Extract the (x, y) coordinate from the center of the cell holding the provided text.  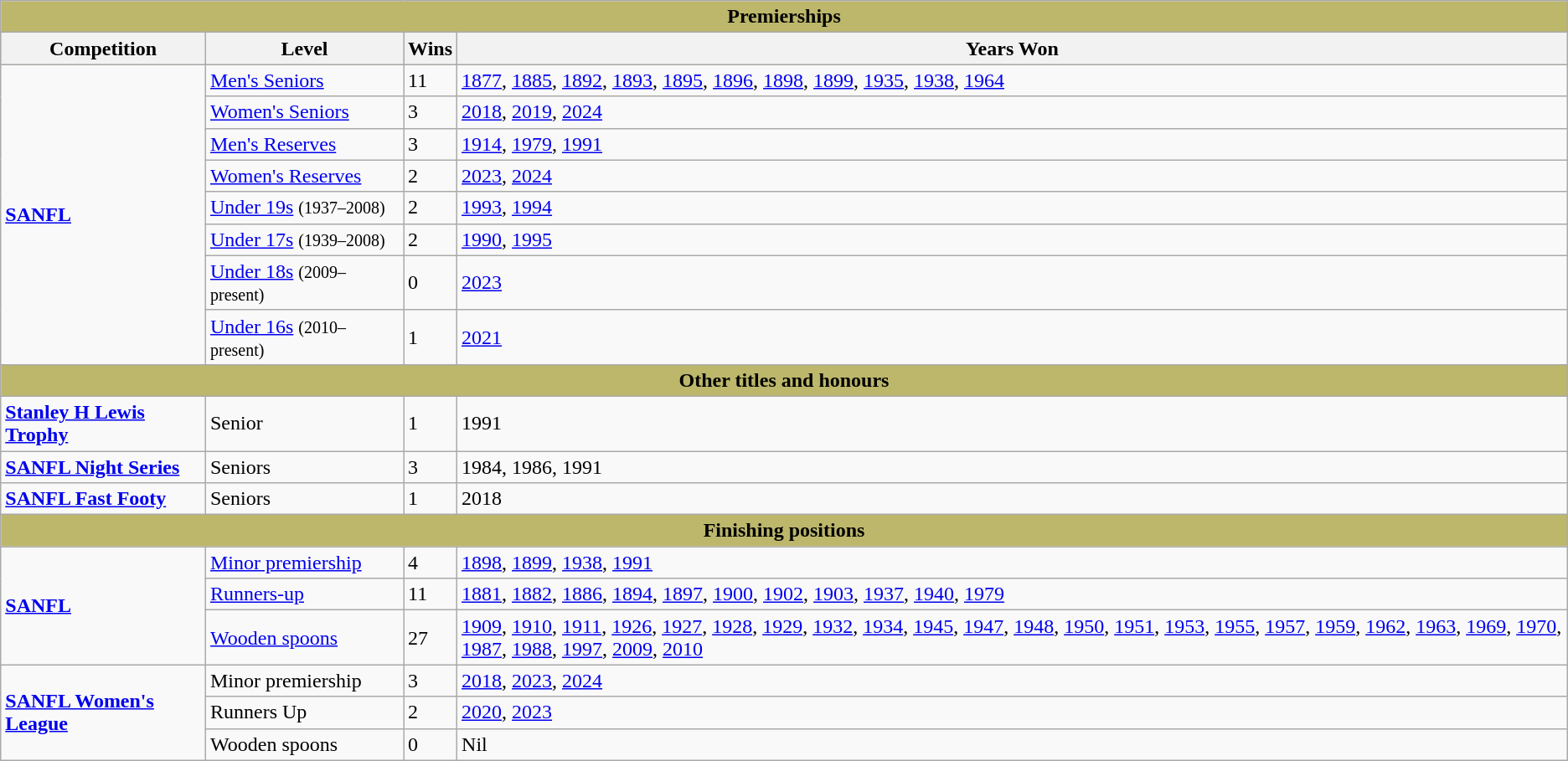
Premierships (784, 17)
1984, 1986, 1991 (1013, 466)
2018 (1013, 499)
1877, 1885, 1892, 1893, 1895, 1896, 1898, 1899, 1935, 1938, 1964 (1013, 80)
2023, 2024 (1013, 176)
Wins (431, 49)
Years Won (1013, 49)
2021 (1013, 337)
SANFL Night Series (104, 466)
1993, 1994 (1013, 208)
Women's Reserves (304, 176)
2018, 2019, 2024 (1013, 112)
1914, 1979, 1991 (1013, 144)
1898, 1899, 1938, 1991 (1013, 563)
SANFL Women's League (104, 712)
1881, 1882, 1886, 1894, 1897, 1900, 1902, 1903, 1937, 1940, 1979 (1013, 594)
Runners Up (304, 712)
Under 19s (1937–2008) (304, 208)
Men's Seniors (304, 80)
Other titles and honours (784, 380)
2020, 2023 (1013, 712)
2023 (1013, 283)
4 (431, 563)
27 (431, 638)
Runners-up (304, 594)
Women's Seniors (304, 112)
Under 17s (1939–2008) (304, 239)
Under 16s (2010–present) (304, 337)
Senior (304, 424)
SANFL Fast Footy (104, 499)
2018, 2023, 2024 (1013, 681)
Competition (104, 49)
Under 18s (2009–present) (304, 283)
Level (304, 49)
1991 (1013, 424)
Finishing positions (784, 531)
1990, 1995 (1013, 239)
Nil (1013, 744)
Stanley H Lewis Trophy (104, 424)
Men's Reserves (304, 144)
